For the text-containing cell, return its midpoint in (x, y) coordinate format. 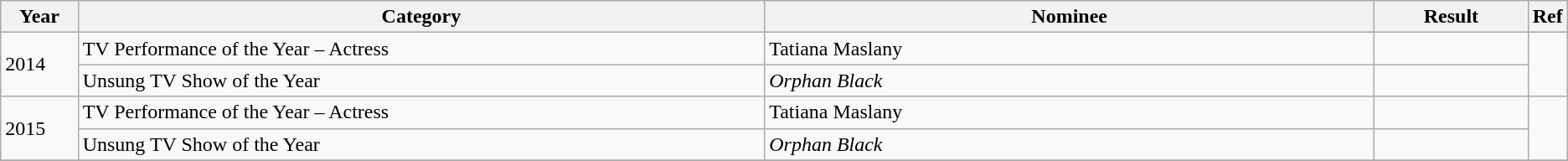
2015 (39, 128)
Year (39, 17)
Ref (1548, 17)
2014 (39, 65)
Category (421, 17)
Nominee (1070, 17)
Result (1452, 17)
